Scan for the cell matching the given text and deliver its [x, y] coordinate at center. 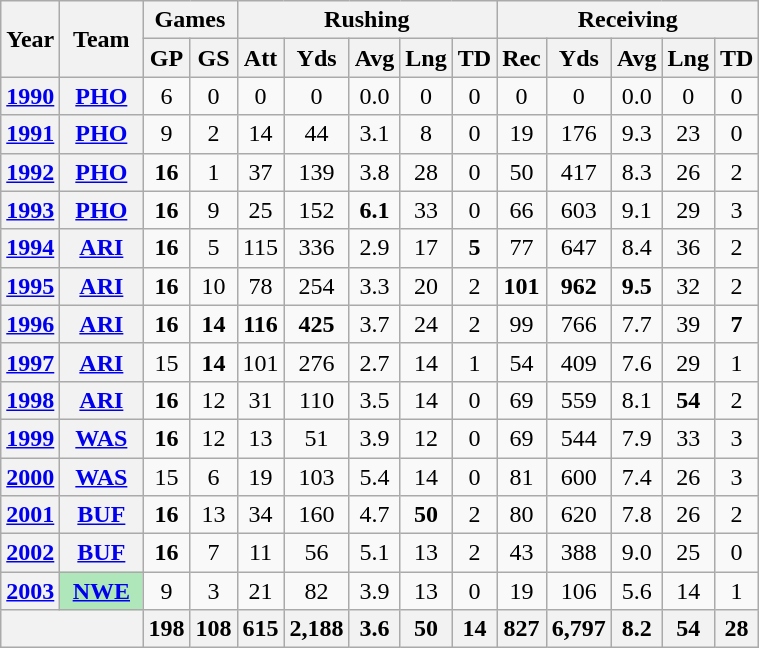
39 [688, 324]
388 [578, 553]
2000 [30, 477]
8.3 [636, 172]
1990 [30, 96]
6.1 [374, 210]
2.9 [374, 248]
425 [316, 324]
2,188 [316, 629]
1998 [30, 400]
44 [316, 134]
2002 [30, 553]
409 [578, 362]
8 [426, 134]
8.4 [636, 248]
544 [578, 438]
23 [688, 134]
3.1 [374, 134]
2.7 [374, 362]
36 [688, 248]
7.4 [636, 477]
3.7 [374, 324]
115 [260, 248]
9.0 [636, 553]
108 [214, 629]
Games [190, 20]
Receiving [628, 20]
Rec [522, 58]
32 [688, 286]
254 [316, 286]
1992 [30, 172]
559 [578, 400]
82 [316, 591]
9.5 [636, 286]
603 [578, 210]
600 [578, 477]
116 [260, 324]
NWE [102, 591]
8.1 [636, 400]
417 [578, 172]
37 [260, 172]
1993 [30, 210]
20 [426, 286]
43 [522, 553]
7.9 [636, 438]
31 [260, 400]
5.6 [636, 591]
24 [426, 324]
Rushing [367, 20]
7.7 [636, 324]
66 [522, 210]
1997 [30, 362]
620 [578, 515]
8.2 [636, 629]
1995 [30, 286]
51 [316, 438]
Year [30, 39]
9.3 [636, 134]
615 [260, 629]
78 [260, 286]
1999 [30, 438]
6,797 [578, 629]
Att [260, 58]
1991 [30, 134]
2003 [30, 591]
647 [578, 248]
336 [316, 248]
139 [316, 172]
2001 [30, 515]
176 [578, 134]
962 [578, 286]
10 [214, 286]
9.1 [636, 210]
7.8 [636, 515]
Team [102, 39]
106 [578, 591]
80 [522, 515]
198 [166, 629]
276 [316, 362]
21 [260, 591]
5.1 [374, 553]
7.6 [636, 362]
11 [260, 553]
5.4 [374, 477]
3.3 [374, 286]
99 [522, 324]
34 [260, 515]
81 [522, 477]
1994 [30, 248]
110 [316, 400]
17 [426, 248]
766 [578, 324]
3.6 [374, 629]
GP [166, 58]
152 [316, 210]
160 [316, 515]
103 [316, 477]
4.7 [374, 515]
77 [522, 248]
827 [522, 629]
1996 [30, 324]
56 [316, 553]
3.8 [374, 172]
3.5 [374, 400]
GS [214, 58]
